Extract the (x, y) coordinate from the center of the cell holding the provided text.  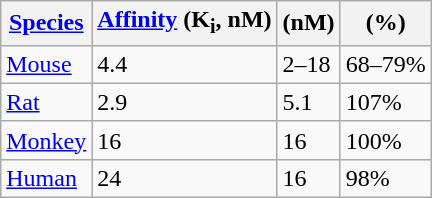
(nM) (308, 23)
Rat (46, 102)
107% (386, 102)
2–18 (308, 64)
2.9 (184, 102)
Mouse (46, 64)
Monkey (46, 140)
4.4 (184, 64)
Species (46, 23)
Human (46, 178)
98% (386, 178)
100% (386, 140)
Affinity (Ki, nM) (184, 23)
24 (184, 178)
5.1 (308, 102)
68–79% (386, 64)
(%) (386, 23)
